Scan for the cell matching the given text and deliver its (X, Y) coordinate at center. 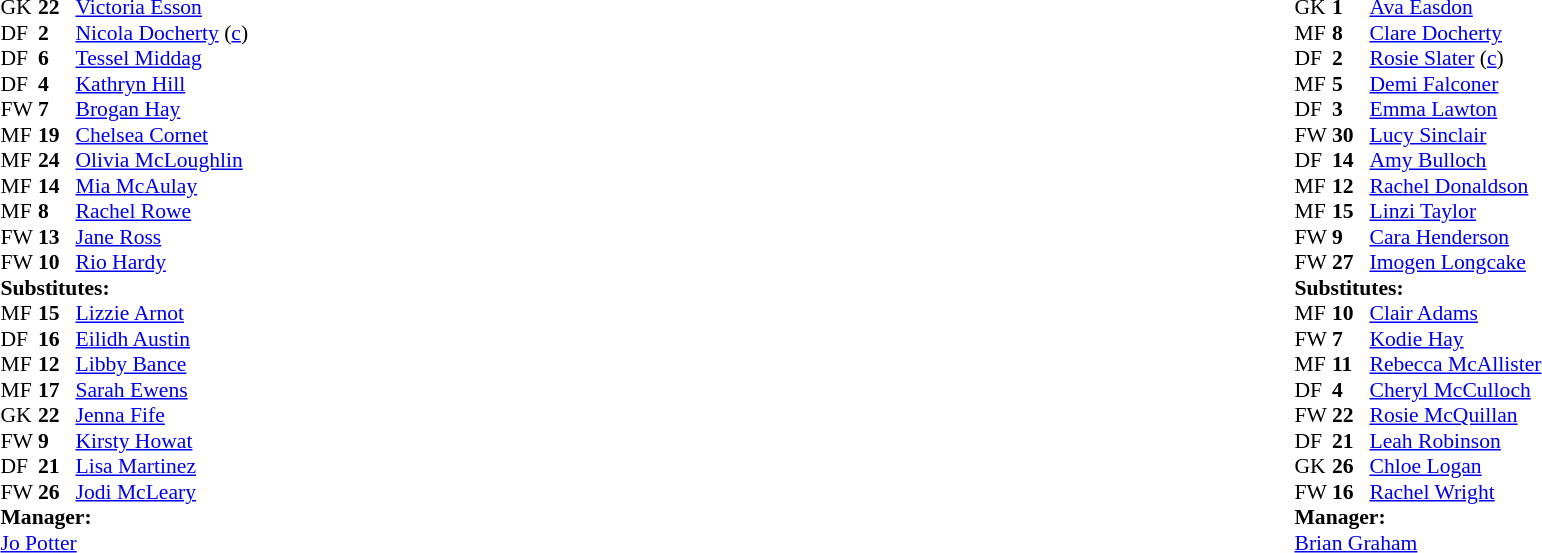
Rio Hardy (162, 263)
Rebecca McAllister (1455, 365)
19 (57, 135)
11 (1351, 365)
Tessel Middag (162, 59)
30 (1351, 135)
Olivia McLoughlin (162, 161)
Brogan Hay (162, 109)
Rosie McQuillan (1455, 415)
Rosie Slater (c) (1455, 59)
Rachel Rowe (162, 211)
Emma Lawton (1455, 109)
Imogen Longcake (1455, 263)
Chelsea Cornet (162, 135)
Lucy Sinclair (1455, 135)
Lisa Martinez (162, 467)
Chloe Logan (1455, 467)
Jane Ross (162, 237)
24 (57, 161)
Lizzie Arnot (162, 313)
Amy Bulloch (1455, 161)
5 (1351, 84)
27 (1351, 263)
Sarah Ewens (162, 390)
Jenna Fife (162, 415)
Cheryl McCulloch (1455, 390)
Clair Adams (1455, 313)
Demi Falconer (1455, 84)
Nicola Docherty (c) (162, 33)
Libby Bance (162, 365)
17 (57, 390)
3 (1351, 109)
Clare Docherty (1455, 33)
Rachel Donaldson (1455, 186)
Jodi McLeary (162, 492)
6 (57, 59)
Kodie Hay (1455, 339)
Rachel Wright (1455, 492)
Linzi Taylor (1455, 211)
Leah Robinson (1455, 441)
13 (57, 237)
Mia McAulay (162, 186)
Kirsty Howat (162, 441)
Eilidh Austin (162, 339)
Cara Henderson (1455, 237)
Kathryn Hill (162, 84)
